Find where the given text appears and provide that cell's center as (x, y) coordinate. 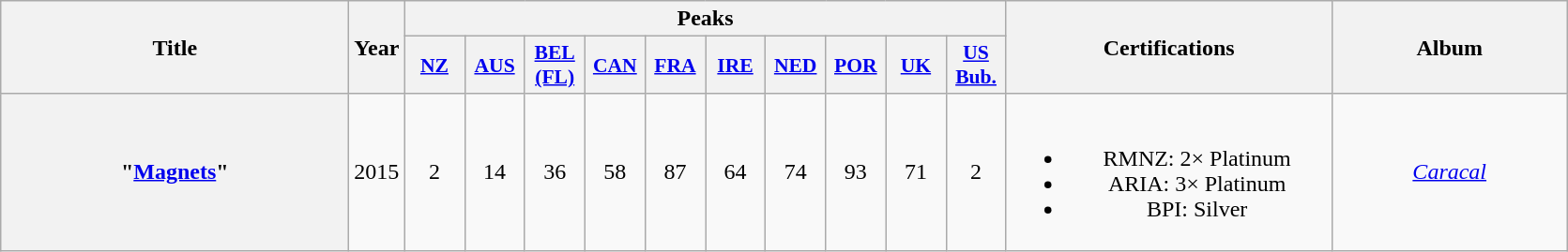
CAN (615, 66)
NZ (434, 66)
UK (916, 66)
93 (856, 172)
USBub. (976, 66)
Album (1449, 47)
87 (675, 172)
IRE (736, 66)
74 (796, 172)
RMNZ: 2× PlatinumARIA: 3× PlatinumBPI: Silver (1169, 172)
71 (916, 172)
"Magnets" (175, 172)
58 (615, 172)
Peaks (706, 19)
14 (495, 172)
Certifications (1169, 47)
FRA (675, 66)
Caracal (1449, 172)
AUS (495, 66)
36 (555, 172)
2015 (377, 172)
Title (175, 47)
64 (736, 172)
BEL(FL) (555, 66)
NED (796, 66)
POR (856, 66)
Year (377, 47)
